Search for the cell housing the specified text and yield its (x, y) center coordinate. 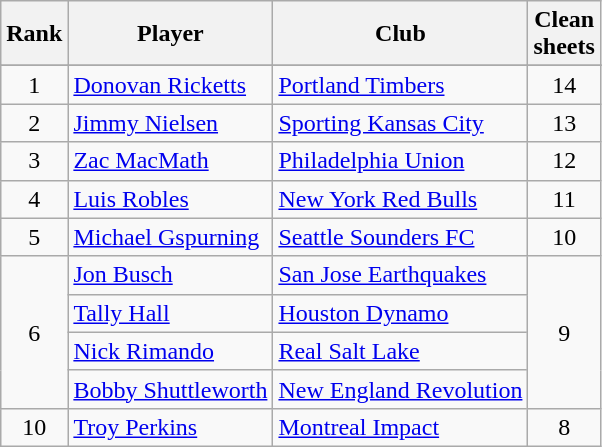
Jon Busch (170, 275)
1 (34, 85)
Houston Dynamo (400, 313)
2 (34, 123)
Nick Rimando (170, 351)
4 (34, 199)
12 (564, 161)
9 (564, 332)
Rank (34, 34)
Cleansheets (564, 34)
San Jose Earthquakes (400, 275)
New York Red Bulls (400, 199)
5 (34, 237)
11 (564, 199)
Club (400, 34)
New England Revolution (400, 389)
Real Salt Lake (400, 351)
Bobby Shuttleworth (170, 389)
13 (564, 123)
Player (170, 34)
Zac MacMath (170, 161)
Portland Timbers (400, 85)
3 (34, 161)
Seattle Sounders FC (400, 237)
Luis Robles (170, 199)
Sporting Kansas City (400, 123)
Tally Hall (170, 313)
Montreal Impact (400, 427)
Michael Gspurning (170, 237)
Philadelphia Union (400, 161)
Donovan Ricketts (170, 85)
Troy Perkins (170, 427)
14 (564, 85)
6 (34, 332)
Jimmy Nielsen (170, 123)
8 (564, 427)
